Capture the cell that displays the provided text and extract its (X, Y) central coordinate. 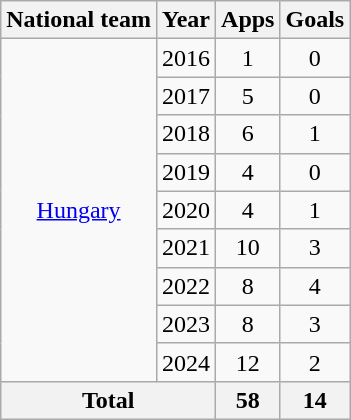
Year (186, 20)
Hungary (79, 210)
2018 (186, 134)
10 (248, 248)
National team (79, 20)
Goals (315, 20)
Total (108, 400)
2023 (186, 324)
58 (248, 400)
Apps (248, 20)
2024 (186, 362)
2020 (186, 210)
2 (315, 362)
2017 (186, 96)
14 (315, 400)
2022 (186, 286)
2019 (186, 172)
5 (248, 96)
12 (248, 362)
6 (248, 134)
2016 (186, 58)
2021 (186, 248)
